Scan for the cell matching the given text and deliver its (X, Y) coordinate at center. 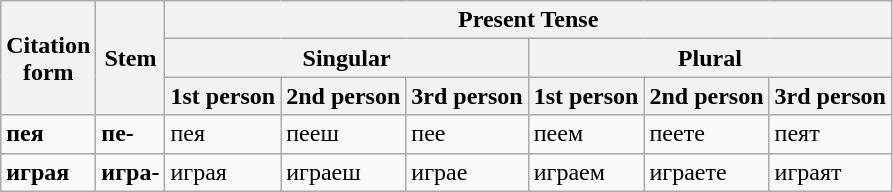
Citationform (48, 58)
пееш (344, 134)
Present Tense (528, 20)
играят (830, 172)
игра- (130, 172)
играеш (344, 172)
Singular (346, 58)
Plural (710, 58)
Stem (130, 58)
играе (467, 172)
пее (467, 134)
пе- (130, 134)
пеем (586, 134)
играете (706, 172)
играем (586, 172)
пеете (706, 134)
пеят (830, 134)
